Return (x, y) of the center of cell containing provided text 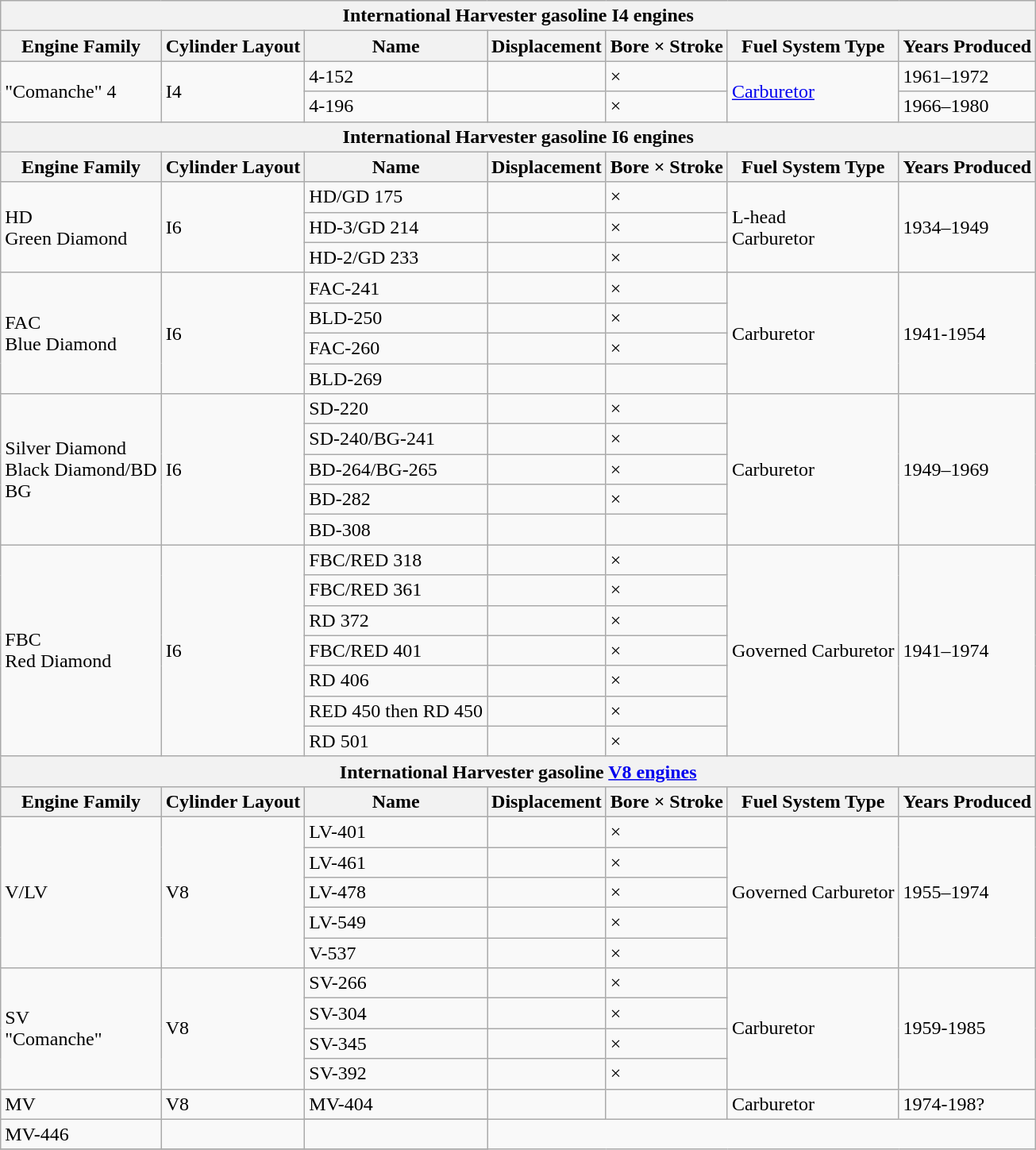
1941-1954 (967, 333)
BLD-269 (396, 379)
FBC/RED 361 (396, 590)
International Harvester gasoline I6 engines (518, 137)
SV-345 (396, 1044)
L-headCarburetor (813, 227)
1966–1980 (967, 106)
LV-549 (396, 923)
RED 450 then RD 450 (396, 711)
RD 406 (396, 681)
RD 501 (396, 741)
I4 (233, 91)
FBC/RED 401 (396, 650)
"Comanche" 4 (81, 91)
4-196 (396, 106)
1959-1985 (967, 1028)
SD-220 (396, 409)
BD-282 (396, 500)
SV-266 (396, 983)
1961–1972 (967, 76)
Silver DiamondBlack Diamond/BDBG (81, 469)
1941–1974 (967, 650)
FAC-260 (396, 348)
FBC/RED 318 (396, 560)
HD-2/GD 233 (396, 257)
LV-478 (396, 893)
BD-308 (396, 530)
SV-392 (396, 1074)
BD-264/BG-265 (396, 469)
FBCRed Diamond (81, 650)
1934–1949 (967, 227)
MV-404 (396, 1104)
V-537 (396, 953)
RD 372 (396, 620)
SV-304 (396, 1013)
1949–1969 (967, 469)
LV-401 (396, 832)
V/LV (81, 892)
MV (81, 1104)
FAC-241 (396, 287)
SV"Comanche" (81, 1028)
SD-240/BG-241 (396, 439)
4-152 (396, 76)
MV-446 (81, 1134)
LV-461 (396, 862)
1974-198? (967, 1104)
International Harvester gasoline V8 engines (518, 771)
HDGreen Diamond (81, 227)
HD/GD 175 (396, 197)
1955–1974 (967, 892)
International Harvester gasoline I4 engines (518, 16)
FACBlue Diamond (81, 333)
HD-3/GD 214 (396, 227)
BLD-250 (396, 318)
